Determine the (X, Y) coordinate at the center of the cell enclosing the given text.  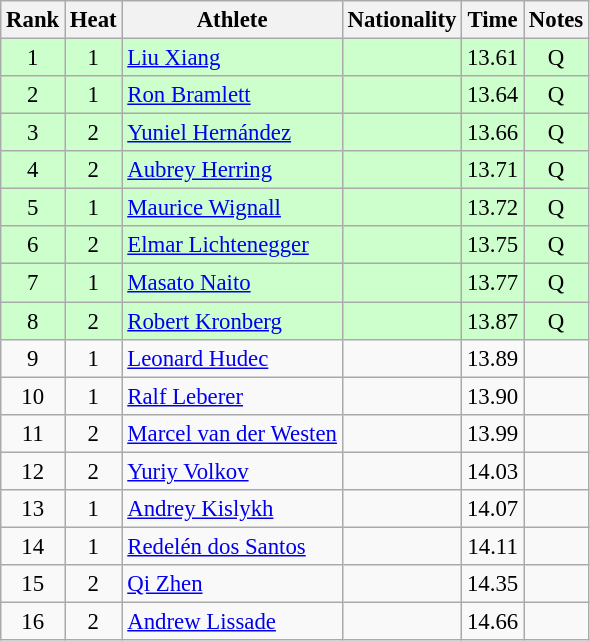
Leonard Hudec (232, 358)
Andrey Kislykh (232, 509)
4 (33, 170)
5 (33, 208)
Athlete (232, 20)
7 (33, 283)
14 (33, 546)
Marcel van der Westen (232, 433)
13.71 (493, 170)
Aubrey Herring (232, 170)
3 (33, 133)
Time (493, 20)
11 (33, 433)
16 (33, 621)
Qi Zhen (232, 584)
Robert Kronberg (232, 321)
Rank (33, 20)
Maurice Wignall (232, 208)
13.66 (493, 133)
14.11 (493, 546)
10 (33, 396)
Andrew Lissade (232, 621)
Yuniel Hernández (232, 133)
14.03 (493, 471)
12 (33, 471)
14.07 (493, 509)
Liu Xiang (232, 58)
Ron Bramlett (232, 95)
Elmar Lichtenegger (232, 245)
13.75 (493, 245)
13.99 (493, 433)
14.66 (493, 621)
13.87 (493, 321)
Heat (94, 20)
Redelén dos Santos (232, 546)
13.64 (493, 95)
Masato Naito (232, 283)
8 (33, 321)
6 (33, 245)
13.89 (493, 358)
13.61 (493, 58)
13.77 (493, 283)
Ralf Leberer (232, 396)
9 (33, 358)
13 (33, 509)
Nationality (402, 20)
15 (33, 584)
Notes (556, 20)
Yuriy Volkov (232, 471)
13.72 (493, 208)
14.35 (493, 584)
13.90 (493, 396)
